Locate the cell with the specified text and output its (X, Y) center coordinate. 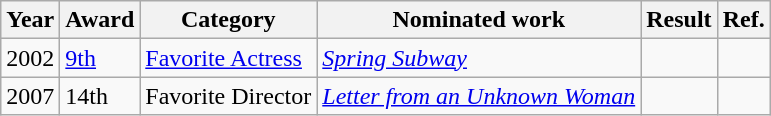
14th (100, 96)
Ref. (744, 20)
Award (100, 20)
Letter from an Unknown Woman (479, 96)
Result (679, 20)
Category (228, 20)
Nominated work (479, 20)
Favorite Actress (228, 58)
Spring Subway (479, 58)
9th (100, 58)
Year (30, 20)
2002 (30, 58)
2007 (30, 96)
Favorite Director (228, 96)
